From the cell containing the given text, extract its center point as [x, y] coordinate. 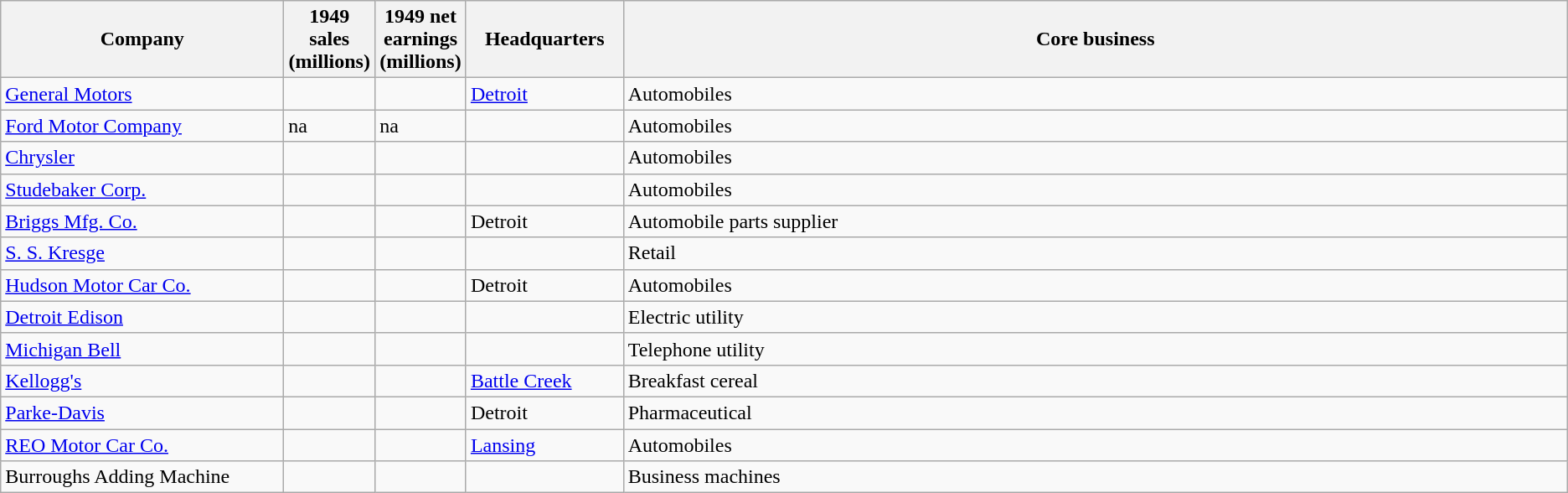
1949 sales (millions) [330, 39]
Ford Motor Company [142, 126]
S. S. Kresge [142, 253]
REO Motor Car Co. [142, 445]
Briggs Mfg. Co. [142, 221]
Business machines [1096, 477]
Hudson Motor Car Co. [142, 285]
Breakfast cereal [1096, 381]
Core business [1096, 39]
Headquarters [544, 39]
Lansing [544, 445]
Electric utility [1096, 317]
Telephone utility [1096, 349]
Parke-Davis [142, 413]
Michigan Bell [142, 349]
1949 net earnings (millions) [420, 39]
Detroit Edison [142, 317]
Automobile parts supplier [1096, 221]
Pharmaceutical [1096, 413]
Studebaker Corp. [142, 189]
Retail [1096, 253]
Chrysler [142, 158]
General Motors [142, 94]
Battle Creek [544, 381]
Kellogg's [142, 381]
Company [142, 39]
Burroughs Adding Machine [142, 477]
